Locate the cell with the specified text and output its [X, Y] center coordinate. 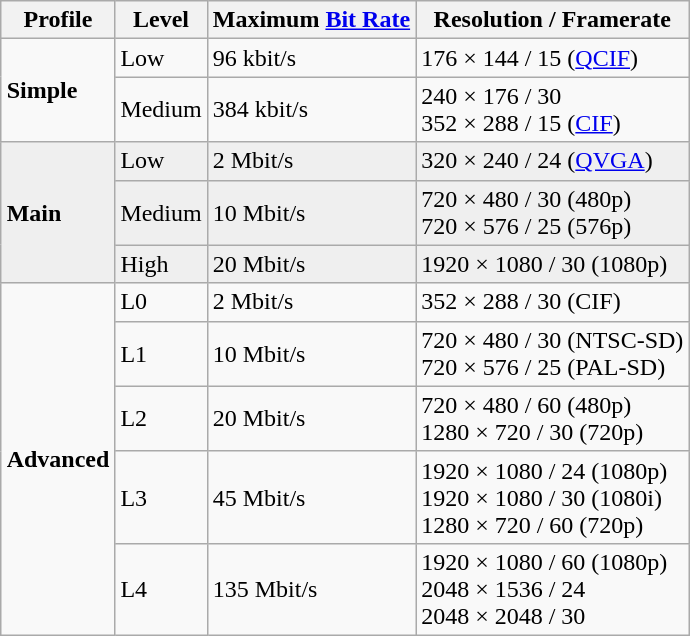
135 Mbit/s [311, 589]
Maximum Bit Rate [311, 20]
Advanced [58, 459]
Simple [58, 90]
1920 × 1080 / 24 (1080p)1920 × 1080 / 30 (1080i)1280 × 720 / 60 (720p) [552, 497]
720 × 480 / 30 (480p)720 × 576 / 25 (576p) [552, 212]
1920 × 1080 / 30 (1080p) [552, 264]
720 × 480 / 60 (480p)1280 × 720 / 30 (720p) [552, 418]
320 × 240 / 24 (QVGA) [552, 161]
240 × 176 / 30352 × 288 / 15 (CIF) [552, 110]
384 kbit/s [311, 110]
720 × 480 / 30 (NTSC-SD)720 × 576 / 25 (PAL-SD) [552, 354]
L4 [161, 589]
L1 [161, 354]
Main [58, 212]
352 × 288 / 30 (CIF) [552, 302]
L2 [161, 418]
L0 [161, 302]
Resolution / Framerate [552, 20]
45 Mbit/s [311, 497]
Profile [58, 20]
176 × 144 / 15 (QCIF) [552, 58]
1920 × 1080 / 60 (1080p)2048 × 1536 / 242048 × 2048 / 30 [552, 589]
Level [161, 20]
High [161, 264]
L3 [161, 497]
96 kbit/s [311, 58]
